Determine the [X, Y] coordinate at the center of the cell enclosing the given text.  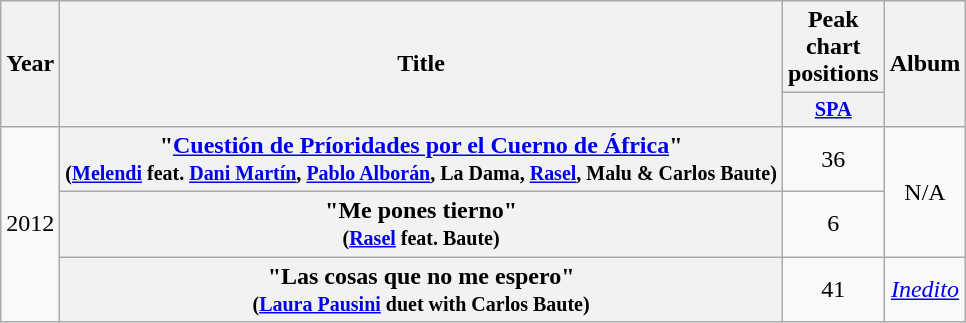
"Me pones tierno"(Rasel feat. Baute) [422, 224]
41 [833, 290]
Year [30, 64]
"Cuestión de Príoridades por el Cuerno de África"(Melendi feat. Dani Martín, Pablo Alborán, La Dama, Rasel, Malu & Carlos Baute) [422, 158]
Album [925, 64]
Peak chart positions [833, 47]
Inedito [925, 290]
6 [833, 224]
36 [833, 158]
Title [422, 64]
2012 [30, 224]
"Las cosas que no me espero"(Laura Pausini duet with Carlos Baute) [422, 290]
SPA [833, 110]
N/A [925, 191]
